From the cell containing the given text, extract its center point as [X, Y] coordinate. 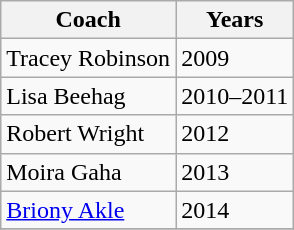
Robert Wright [88, 134]
Years [235, 20]
Tracey Robinson [88, 58]
2010–2011 [235, 96]
Coach [88, 20]
2013 [235, 172]
Lisa Beehag [88, 96]
2012 [235, 134]
Briony Akle [88, 210]
2014 [235, 210]
2009 [235, 58]
Moira Gaha [88, 172]
